Pinpoint the cell where the given text exists, returning its [x, y] midpoint coordinate. 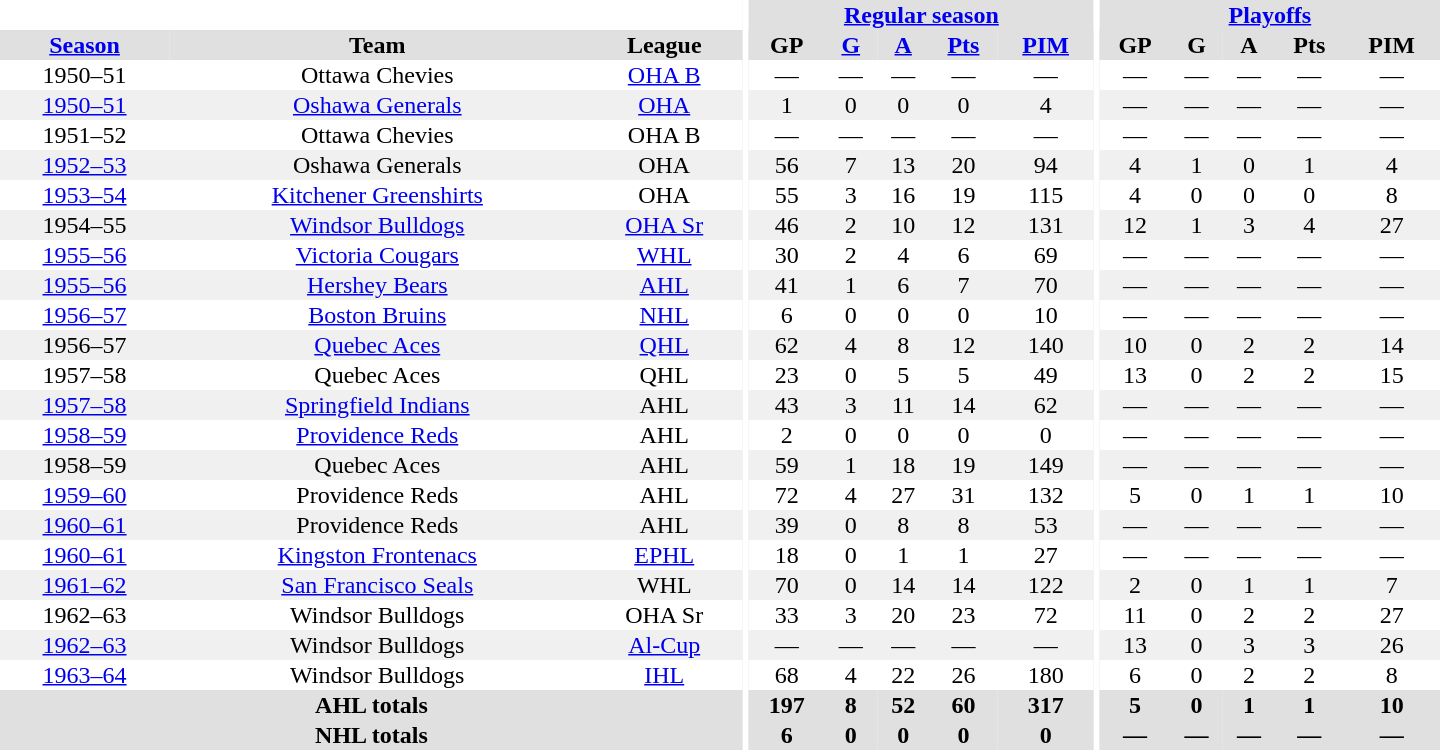
149 [1046, 465]
League [664, 45]
AHL totals [372, 705]
180 [1046, 675]
16 [903, 195]
94 [1046, 165]
317 [1046, 705]
Al-Cup [664, 645]
1959–60 [84, 495]
San Francisco Seals [377, 585]
31 [963, 495]
Boston Bruins [377, 315]
Kitchener Greenshirts [377, 195]
46 [787, 225]
IHL [664, 675]
197 [787, 705]
56 [787, 165]
41 [787, 285]
115 [1046, 195]
52 [903, 705]
55 [787, 195]
140 [1046, 345]
132 [1046, 495]
Hershey Bears [377, 285]
33 [787, 615]
49 [1046, 375]
Playoffs [1270, 15]
53 [1046, 525]
60 [963, 705]
Season [84, 45]
30 [787, 255]
39 [787, 525]
68 [787, 675]
Kingston Frontenacs [377, 555]
1951–52 [84, 135]
1961–62 [84, 585]
Team [377, 45]
69 [1046, 255]
NHL totals [372, 735]
15 [1392, 375]
EPHL [664, 555]
Springfield Indians [377, 405]
1963–64 [84, 675]
43 [787, 405]
1952–53 [84, 165]
59 [787, 465]
Regular season [922, 15]
NHL [664, 315]
1954–55 [84, 225]
131 [1046, 225]
22 [903, 675]
1953–54 [84, 195]
Victoria Cougars [377, 255]
122 [1046, 585]
